Output the [x, y] coordinate of the center of the cell containing the given text.  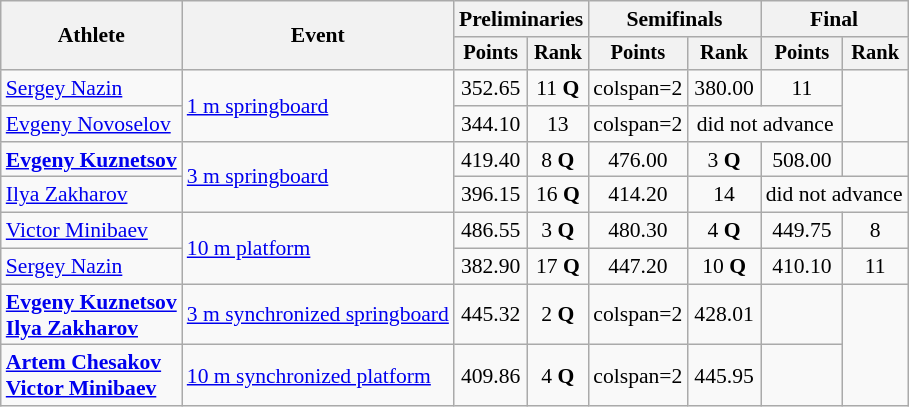
3 m synchronized springboard [318, 314]
Evgeny Novoselov [92, 124]
410.10 [802, 267]
396.15 [491, 195]
Evgeny Kuznetsov [92, 160]
8 [876, 231]
Preliminaries [521, 19]
Semifinals [674, 19]
414.20 [638, 195]
2 Q [558, 314]
14 [724, 195]
1 m springboard [318, 106]
Athlete [92, 36]
Artem ChesakovVictor Minibaev [92, 376]
382.90 [491, 267]
409.86 [491, 376]
10 Q [724, 267]
449.75 [802, 231]
486.55 [491, 231]
380.00 [724, 88]
419.40 [491, 160]
13 [558, 124]
10 m synchronized platform [318, 376]
428.01 [724, 314]
480.30 [638, 231]
Evgeny KuznetsovIlya Zakharov [92, 314]
10 m platform [318, 248]
508.00 [802, 160]
344.10 [491, 124]
Final [834, 19]
476.00 [638, 160]
352.65 [491, 88]
11 Q [558, 88]
445.95 [724, 376]
8 Q [558, 160]
447.20 [638, 267]
Event [318, 36]
16 Q [558, 195]
17 Q [558, 267]
Ilya Zakharov [92, 195]
3 m springboard [318, 178]
Victor Minibaev [92, 231]
445.32 [491, 314]
